Identify which cell holds the provided text, then report its (x, y) central coordinate. 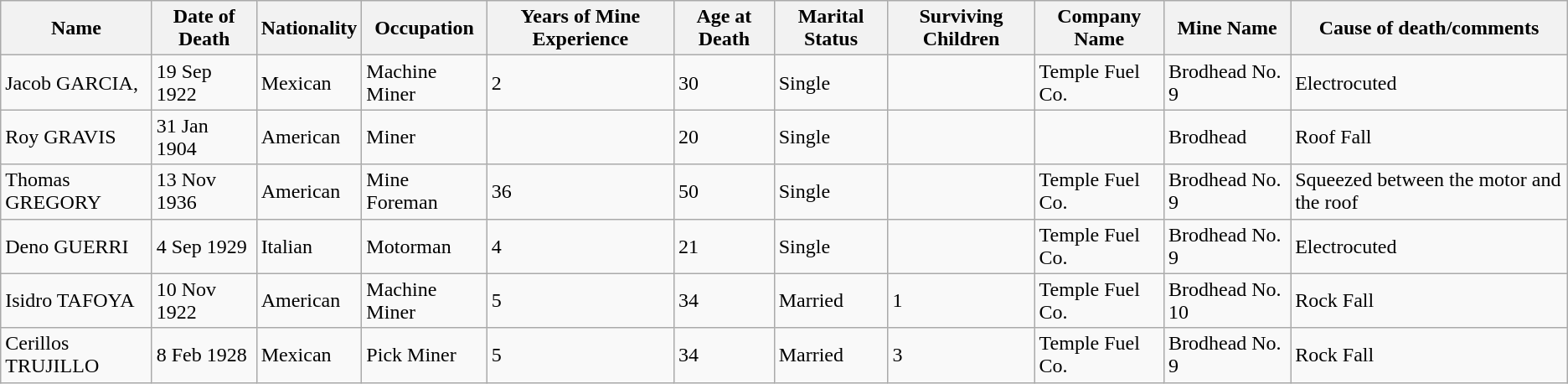
8 Feb 1928 (204, 355)
Roy GRAVIS (76, 138)
4 (580, 246)
Cerillos TRUJILLO (76, 355)
4 Sep 1929 (204, 246)
Isidro TAFOYA (76, 300)
Age at Death (725, 29)
30 (725, 82)
Occupation (424, 29)
Deno GUERRI (76, 246)
Brodhead No. 10 (1226, 300)
Squeezed between the motor and the roof (1429, 191)
19 Sep 1922 (204, 82)
Company Name (1099, 29)
21 (725, 246)
10 Nov 1922 (204, 300)
13 Nov 1936 (204, 191)
Pick Miner (424, 355)
Name (76, 29)
Jacob GARCIA, (76, 82)
Thomas GREGORY (76, 191)
20 (725, 138)
2 (580, 82)
Mine Foreman (424, 191)
Cause of death/comments (1429, 29)
Years of Mine Experience (580, 29)
Brodhead (1226, 138)
1 (962, 300)
3 (962, 355)
Date of Death (204, 29)
Italian (309, 246)
Mine Name (1226, 29)
Surviving Children (962, 29)
Nationality (309, 29)
50 (725, 191)
36 (580, 191)
Roof Fall (1429, 138)
31 Jan 1904 (204, 138)
Motorman (424, 246)
Marital Status (831, 29)
Miner (424, 138)
